Locate the cell with the specified text and output its (x, y) center coordinate. 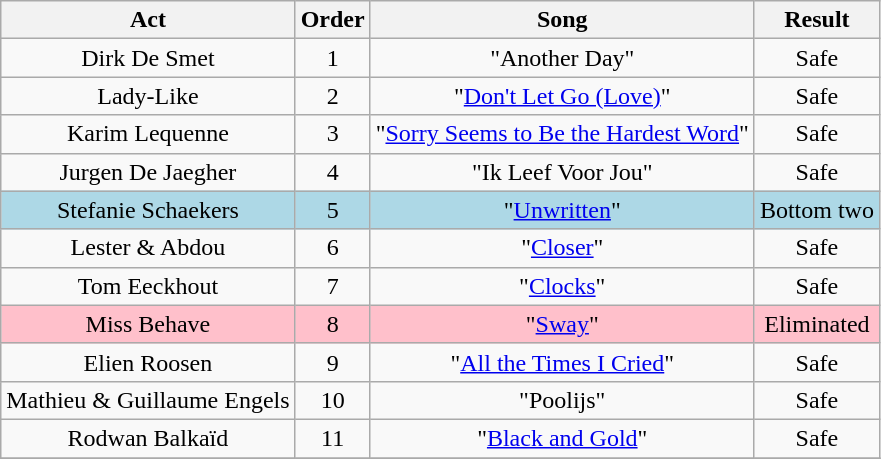
"Poolijs" (562, 400)
"Unwritten" (562, 210)
10 (332, 400)
Mathieu & Guillaume Engels (148, 400)
4 (332, 172)
Act (148, 20)
Bottom two (816, 210)
11 (332, 438)
3 (332, 134)
Order (332, 20)
Lady-Like (148, 96)
"Ik Leef Voor Jou" (562, 172)
6 (332, 248)
Rodwan Balkaïd (148, 438)
5 (332, 210)
"Don't Let Go (Love)" (562, 96)
Jurgen De Jaegher (148, 172)
Tom Eeckhout (148, 286)
"Another Day" (562, 58)
1 (332, 58)
Song (562, 20)
"Black and Gold" (562, 438)
Dirk De Smet (148, 58)
Stefanie Schaekers (148, 210)
9 (332, 362)
"All the Times I Cried" (562, 362)
Lester & Abdou (148, 248)
Eliminated (816, 324)
"Clocks" (562, 286)
Elien Roosen (148, 362)
Miss Behave (148, 324)
"Sorry Seems to Be the Hardest Word" (562, 134)
8 (332, 324)
7 (332, 286)
Result (816, 20)
"Closer" (562, 248)
Karim Lequenne (148, 134)
"Sway" (562, 324)
2 (332, 96)
